Extract the [x, y] coordinate from the center of the cell holding the provided text.  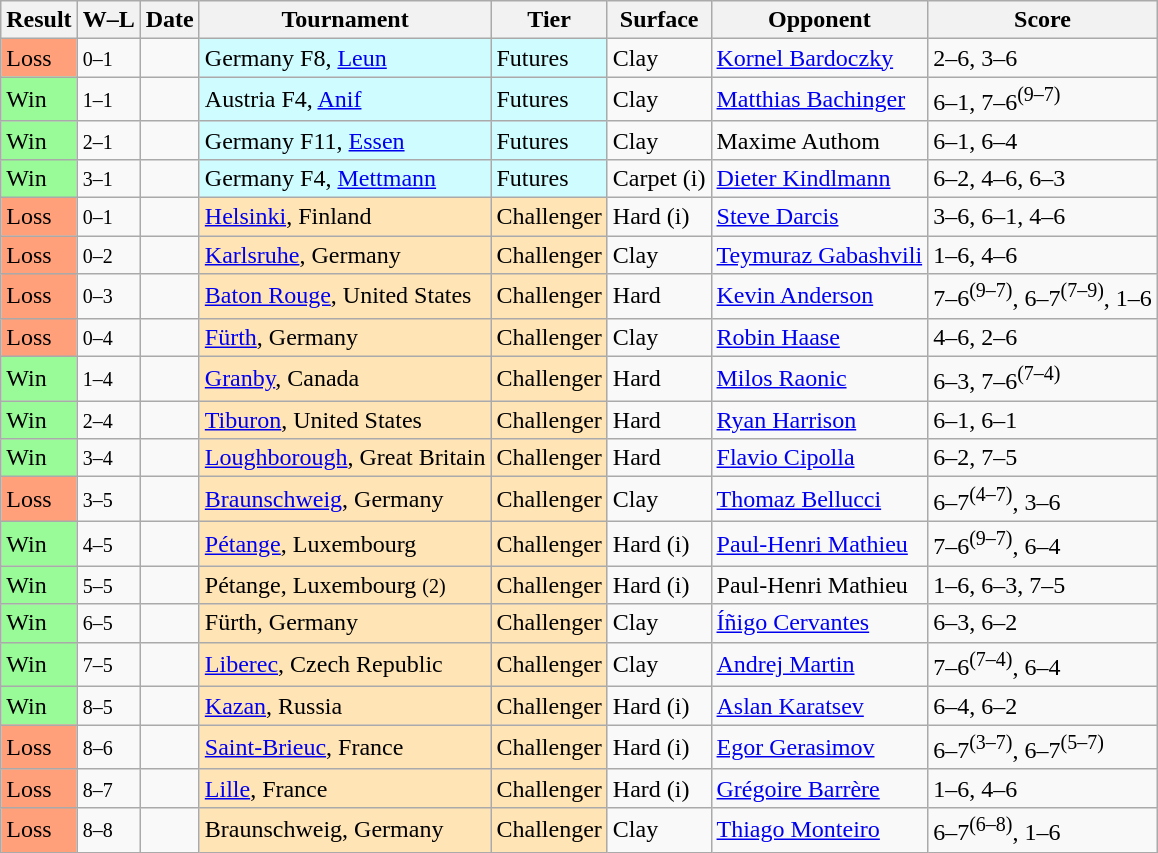
6–3, 6–2 [1043, 623]
Germany F4, Mettmann [345, 178]
Egor Gerasimov [820, 748]
7–5 [108, 664]
2–6, 3–6 [1043, 58]
6–7(4–7), 3–6 [1043, 500]
Andrej Martin [820, 664]
W–L [108, 20]
Lille, France [345, 788]
8–8 [108, 830]
8–5 [108, 706]
Íñigo Cervantes [820, 623]
Pétange, Luxembourg (2) [345, 585]
Robin Haase [820, 337]
8–6 [108, 748]
2–4 [108, 420]
Dieter Kindlmann [820, 178]
6–1, 7–6(9–7) [1043, 100]
Opponent [820, 20]
6–7(6–8), 1–6 [1043, 830]
Ryan Harrison [820, 420]
2–1 [108, 140]
Aslan Karatsev [820, 706]
Tournament [345, 20]
Teymuraz Gabashvili [820, 255]
1–1 [108, 100]
Grégoire Barrère [820, 788]
3–1 [108, 178]
Kornel Bardoczky [820, 58]
Germany F11, Essen [345, 140]
Date [170, 20]
Granby, Canada [345, 378]
6–7(3–7), 6–7(5–7) [1043, 748]
7–6(9–7), 6–7(7–9), 1–6 [1043, 296]
3–4 [108, 458]
Saint-Brieuc, France [345, 748]
0–3 [108, 296]
Baton Rouge, United States [345, 296]
Score [1043, 20]
Liberec, Czech Republic [345, 664]
3–6, 6–1, 4–6 [1043, 217]
7–6(9–7), 6–4 [1043, 544]
6–2, 4–6, 6–3 [1043, 178]
Maxime Authom [820, 140]
3–5 [108, 500]
Tier [549, 20]
Flavio Cipolla [820, 458]
Austria F4, Anif [345, 100]
Surface [659, 20]
Kazan, Russia [345, 706]
Karlsruhe, Germany [345, 255]
7–6(7–4), 6–4 [1043, 664]
Thomaz Bellucci [820, 500]
Kevin Anderson [820, 296]
6–3, 7–6(7–4) [1043, 378]
Steve Darcis [820, 217]
Pétange, Luxembourg [345, 544]
6–1, 6–1 [1043, 420]
Carpet (i) [659, 178]
0–2 [108, 255]
Milos Raonic [820, 378]
Matthias Bachinger [820, 100]
Result [39, 20]
Germany F8, Leun [345, 58]
6–1, 6–4 [1043, 140]
0–4 [108, 337]
1–4 [108, 378]
8–7 [108, 788]
1–6, 6–3, 7–5 [1043, 585]
Thiago Monteiro [820, 830]
Helsinki, Finland [345, 217]
5–5 [108, 585]
Loughborough, Great Britain [345, 458]
4–5 [108, 544]
6–4, 6–2 [1043, 706]
Tiburon, United States [345, 420]
4–6, 2–6 [1043, 337]
6–5 [108, 623]
6–2, 7–5 [1043, 458]
